Provide the (x, y) coordinate of the cell's center where the given text is located.  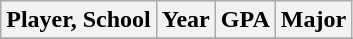
Player, School (79, 20)
GPA (245, 20)
Year (186, 20)
Major (313, 20)
